Provide the (X, Y) coordinate of the cell's center where the given text is located.  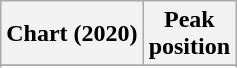
Chart (2020) (72, 34)
Peakposition (189, 34)
